Provide the [X, Y] coordinate of the cell's center where the given text is located.  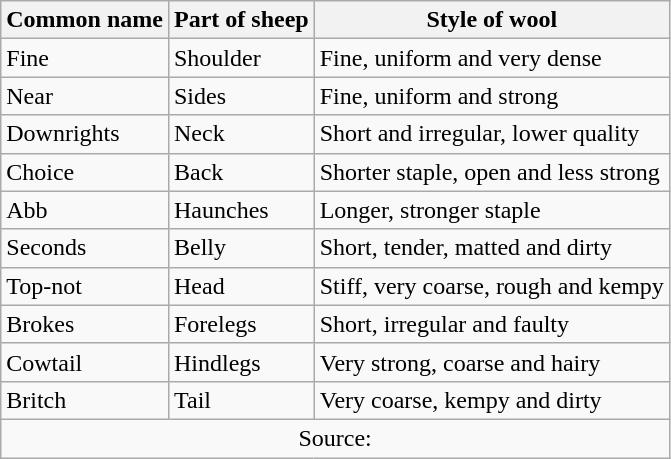
Style of wool [492, 20]
Short, irregular and faulty [492, 324]
Head [241, 286]
Common name [85, 20]
Top-not [85, 286]
Belly [241, 248]
Stiff, very coarse, rough and kempy [492, 286]
Brokes [85, 324]
Shorter staple, open and less strong [492, 172]
Part of sheep [241, 20]
Longer, stronger staple [492, 210]
Very coarse, kempy and dirty [492, 400]
Britch [85, 400]
Neck [241, 134]
Shoulder [241, 58]
Fine [85, 58]
Cowtail [85, 362]
Very strong, coarse and hairy [492, 362]
Abb [85, 210]
Haunches [241, 210]
Downrights [85, 134]
Back [241, 172]
Choice [85, 172]
Fine, uniform and strong [492, 96]
Hindlegs [241, 362]
Seconds [85, 248]
Tail [241, 400]
Forelegs [241, 324]
Short, tender, matted and dirty [492, 248]
Short and irregular, lower quality [492, 134]
Fine, uniform and very dense [492, 58]
Near [85, 96]
Source: [336, 438]
Sides [241, 96]
